Identify which cell holds the provided text, then report its [x, y] central coordinate. 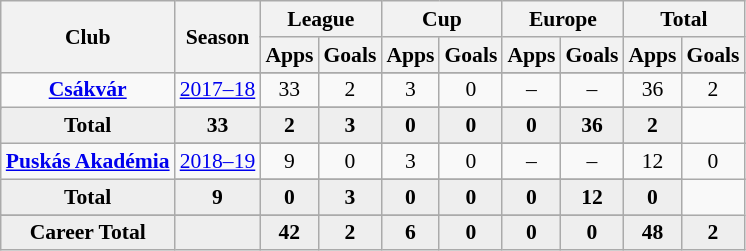
Club [88, 36]
Csákvár [88, 90]
6 [410, 233]
2018–19 [218, 162]
Puskás Akadémia [88, 162]
Cup [442, 19]
Career Total [88, 233]
Season [218, 36]
48 [652, 233]
42 [289, 233]
2017–18 [218, 90]
League [320, 19]
Europe [562, 19]
